Capture the cell that displays the provided text and extract its [X, Y] central coordinate. 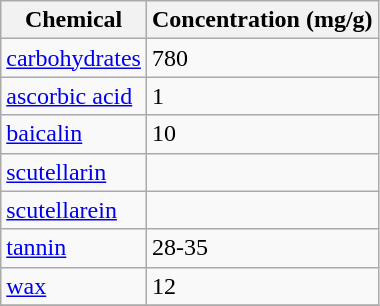
ascorbic acid [74, 96]
28-35 [262, 248]
1 [262, 96]
scutellarein [74, 210]
scutellarin [74, 172]
12 [262, 286]
tannin [74, 248]
10 [262, 134]
wax [74, 286]
baicalin [74, 134]
Chemical [74, 20]
carbohydrates [74, 58]
Concentration (mg/g) [262, 20]
780 [262, 58]
